Extract the (x, y) coordinate from the center of the cell holding the provided text.  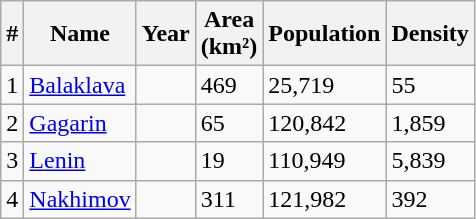
Gagarin (80, 123)
19 (229, 161)
121,982 (324, 199)
110,949 (324, 161)
469 (229, 85)
1 (12, 85)
5,839 (430, 161)
55 (430, 85)
120,842 (324, 123)
Name (80, 34)
1,859 (430, 123)
Balaklava (80, 85)
311 (229, 199)
65 (229, 123)
2 (12, 123)
Density (430, 34)
# (12, 34)
Year (166, 34)
392 (430, 199)
Population (324, 34)
Area(km²) (229, 34)
3 (12, 161)
4 (12, 199)
25,719 (324, 85)
Lenin (80, 161)
Nakhimov (80, 199)
